Search for the cell housing the specified text and yield its (X, Y) center coordinate. 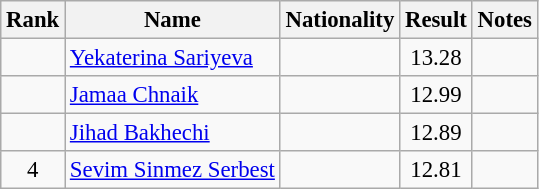
Name (173, 20)
Notes (504, 20)
13.28 (436, 58)
12.81 (436, 170)
Nationality (340, 20)
Rank (33, 20)
Jamaa Chnaik (173, 95)
12.89 (436, 133)
Jihad Bakhechi (173, 133)
4 (33, 170)
Yekaterina Sariyeva (173, 58)
12.99 (436, 95)
Result (436, 20)
Sevim Sinmez Serbest (173, 170)
